From the cell containing the given text, extract its center point as (x, y) coordinate. 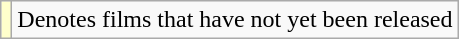
Denotes films that have not yet been released (235, 20)
